From the cell containing the given text, extract its center point as (x, y) coordinate. 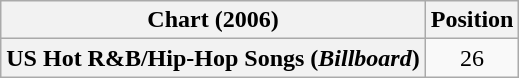
US Hot R&B/Hip-Hop Songs (Billboard) (213, 58)
26 (472, 58)
Chart (2006) (213, 20)
Position (472, 20)
